Find where the given text appears and provide that cell's center as [X, Y] coordinate. 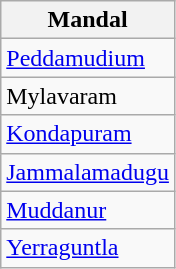
Mylavaram [88, 96]
Yerraguntla [88, 248]
Jammalamadugu [88, 172]
Muddanur [88, 210]
Kondapuram [88, 134]
Mandal [88, 20]
Peddamudium [88, 58]
